Determine the [X, Y] coordinate at the center of the cell enclosing the given text.  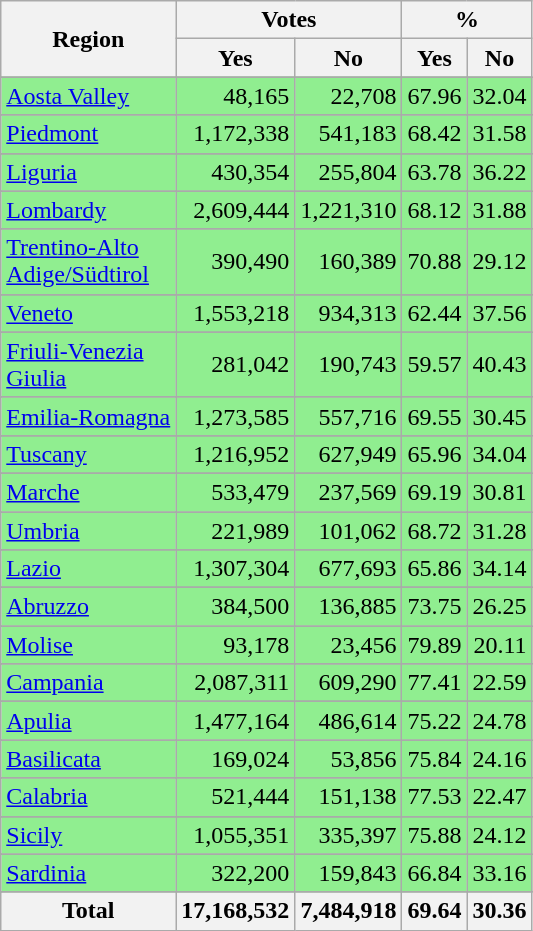
159,843 [348, 873]
69.64 [434, 911]
62.44 [434, 313]
384,500 [236, 607]
101,062 [348, 531]
40.43 [500, 364]
77.41 [434, 683]
30.81 [500, 492]
627,949 [348, 454]
30.36 [500, 911]
521,444 [236, 797]
7,484,918 [348, 911]
160,389 [348, 262]
609,290 [348, 683]
2,087,311 [236, 683]
Marche [88, 492]
677,693 [348, 569]
22.59 [500, 683]
22.47 [500, 797]
Calabria [88, 797]
541,183 [348, 134]
1,307,304 [236, 569]
59.57 [434, 364]
Liguria [88, 172]
20.11 [500, 645]
Region [88, 39]
24.12 [500, 835]
1,055,351 [236, 835]
37.56 [500, 313]
24.16 [500, 759]
65.96 [434, 454]
430,354 [236, 172]
322,200 [236, 873]
% [467, 20]
1,553,218 [236, 313]
Total [88, 911]
221,989 [236, 531]
151,138 [348, 797]
68.72 [434, 531]
32.04 [500, 96]
533,479 [236, 492]
17,168,532 [236, 911]
29.12 [500, 262]
335,397 [348, 835]
1,477,164 [236, 721]
1,221,310 [348, 210]
68.42 [434, 134]
79.89 [434, 645]
23,456 [348, 645]
Veneto [88, 313]
36.22 [500, 172]
67.96 [434, 96]
75.22 [434, 721]
70.88 [434, 262]
33.16 [500, 873]
169,024 [236, 759]
34.04 [500, 454]
Campania [88, 683]
26.25 [500, 607]
255,804 [348, 172]
1,273,585 [236, 416]
486,614 [348, 721]
Lazio [88, 569]
557,716 [348, 416]
66.84 [434, 873]
68.12 [434, 210]
Lombardy [88, 210]
Friuli-Venezia Giulia [88, 364]
Piedmont [88, 134]
31.58 [500, 134]
93,178 [236, 645]
75.84 [434, 759]
1,216,952 [236, 454]
390,490 [236, 262]
190,743 [348, 364]
69.55 [434, 416]
Sicily [88, 835]
Tuscany [88, 454]
Umbria [88, 531]
31.28 [500, 531]
Aosta Valley [88, 96]
2,609,444 [236, 210]
136,885 [348, 607]
Emilia-Romagna [88, 416]
Basilicata [88, 759]
69.19 [434, 492]
31.88 [500, 210]
281,042 [236, 364]
75.88 [434, 835]
24.78 [500, 721]
30.45 [500, 416]
Apulia [88, 721]
73.75 [434, 607]
53,856 [348, 759]
Sardinia [88, 873]
Trentino-Alto Adige/Südtirol [88, 262]
Votes [289, 20]
Abruzzo [88, 607]
Molise [88, 645]
22,708 [348, 96]
77.53 [434, 797]
1,172,338 [236, 134]
65.86 [434, 569]
34.14 [500, 569]
48,165 [236, 96]
237,569 [348, 492]
63.78 [434, 172]
934,313 [348, 313]
